Detect which cell encompasses the target text, then output its (X, Y) center coordinate. 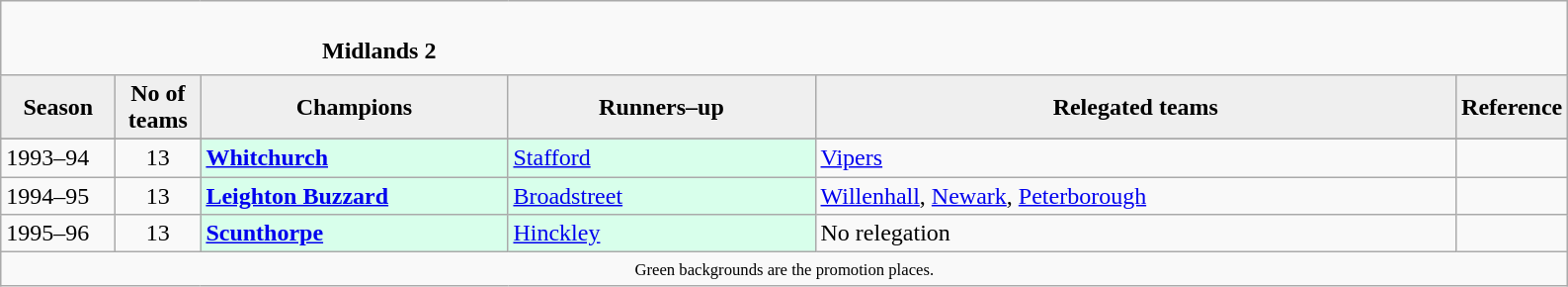
Champions (354, 107)
Season (58, 107)
Willenhall, Newark, Peterborough (1136, 195)
Vipers (1136, 157)
1994–95 (58, 195)
Whitchurch (354, 157)
No of teams (158, 107)
Runners–up (662, 107)
No relegation (1136, 234)
Stafford (662, 157)
Leighton Buzzard (354, 195)
Broadstreet (662, 195)
Hinckley (662, 234)
Relegated teams (1136, 107)
1995–96 (58, 234)
Reference (1512, 107)
Scunthorpe (354, 234)
Green backgrounds are the promotion places. (784, 269)
1993–94 (58, 157)
